Identify which cell holds the provided text, then report its [X, Y] central coordinate. 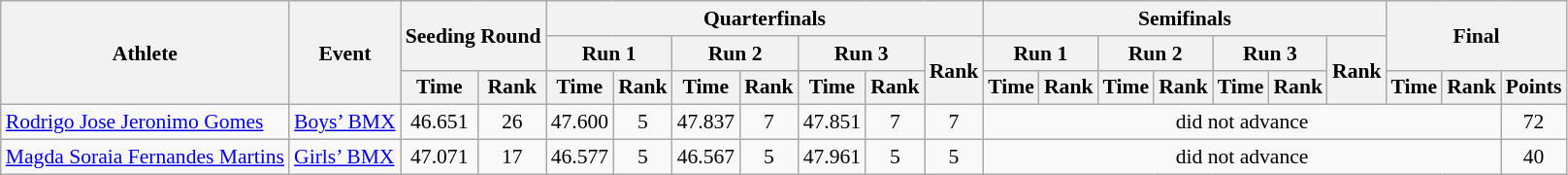
Final [1477, 35]
17 [512, 157]
26 [512, 122]
72 [1534, 122]
Boys’ BMX [345, 122]
47.851 [833, 122]
47.837 [706, 122]
Quarterfinals [765, 18]
Event [345, 52]
40 [1534, 157]
Seeding Round [474, 35]
46.651 [440, 122]
Girls’ BMX [345, 157]
46.577 [580, 157]
Athlete [146, 52]
47.071 [440, 157]
47.961 [833, 157]
Points [1534, 87]
47.600 [580, 122]
46.567 [706, 157]
Magda Soraia Fernandes Martins [146, 157]
Rodrigo Jose Jeronimo Gomes [146, 122]
Semifinals [1184, 18]
